Scan for the cell matching the given text and deliver its [X, Y] coordinate at center. 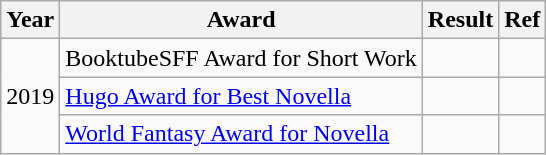
BooktubeSFF Award for Short Work [242, 58]
World Fantasy Award for Novella [242, 134]
Ref [522, 20]
Award [242, 20]
Year [30, 20]
Hugo Award for Best Novella [242, 96]
2019 [30, 96]
Result [460, 20]
